Detect which cell encompasses the target text, then output its (x, y) center coordinate. 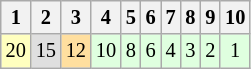
20 (16, 51)
7 (171, 17)
5 (131, 17)
15 (46, 51)
9 (210, 17)
12 (76, 51)
